Extract the (x, y) coordinate from the center of the cell holding the provided text.  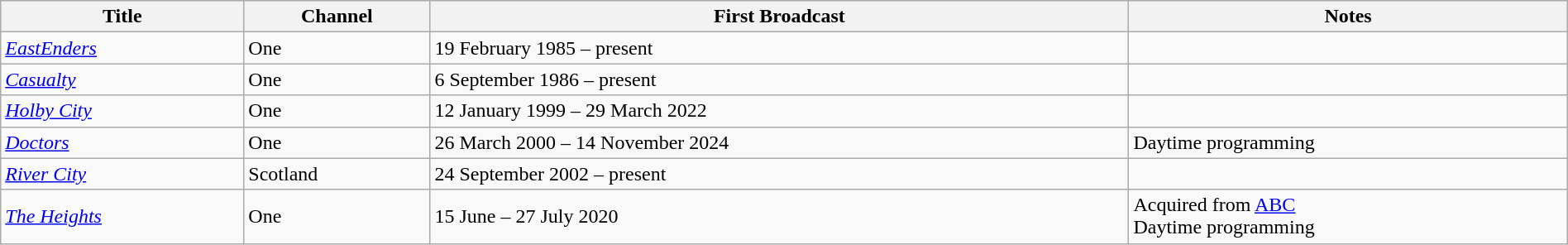
26 March 2000 – 14 November 2024 (779, 142)
6 September 1986 – present (779, 79)
24 September 2002 – present (779, 174)
Holby City (122, 111)
Acquired from ABC Daytime programming (1348, 217)
Notes (1348, 17)
Daytime programming (1348, 142)
12 January 1999 – 29 March 2022 (779, 111)
Doctors (122, 142)
15 June – 27 July 2020 (779, 217)
First Broadcast (779, 17)
19 February 1985 – present (779, 48)
Scotland (337, 174)
River City (122, 174)
The Heights (122, 217)
Casualty (122, 79)
Channel (337, 17)
EastEnders (122, 48)
Title (122, 17)
